Scan for the cell matching the given text and deliver its [x, y] coordinate at center. 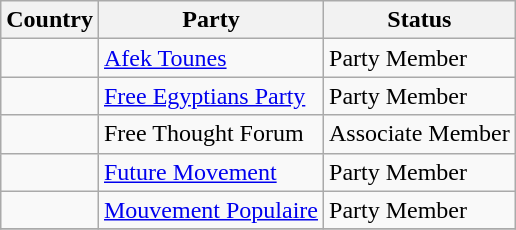
Associate Member [420, 134]
Afek Tounes [210, 58]
Free Thought Forum [210, 134]
Free Egyptians Party [210, 96]
Status [420, 20]
Mouvement Populaire [210, 210]
Party [210, 20]
Future Movement [210, 172]
Country [50, 20]
